Output the (X, Y) coordinate of the center of the cell containing the given text.  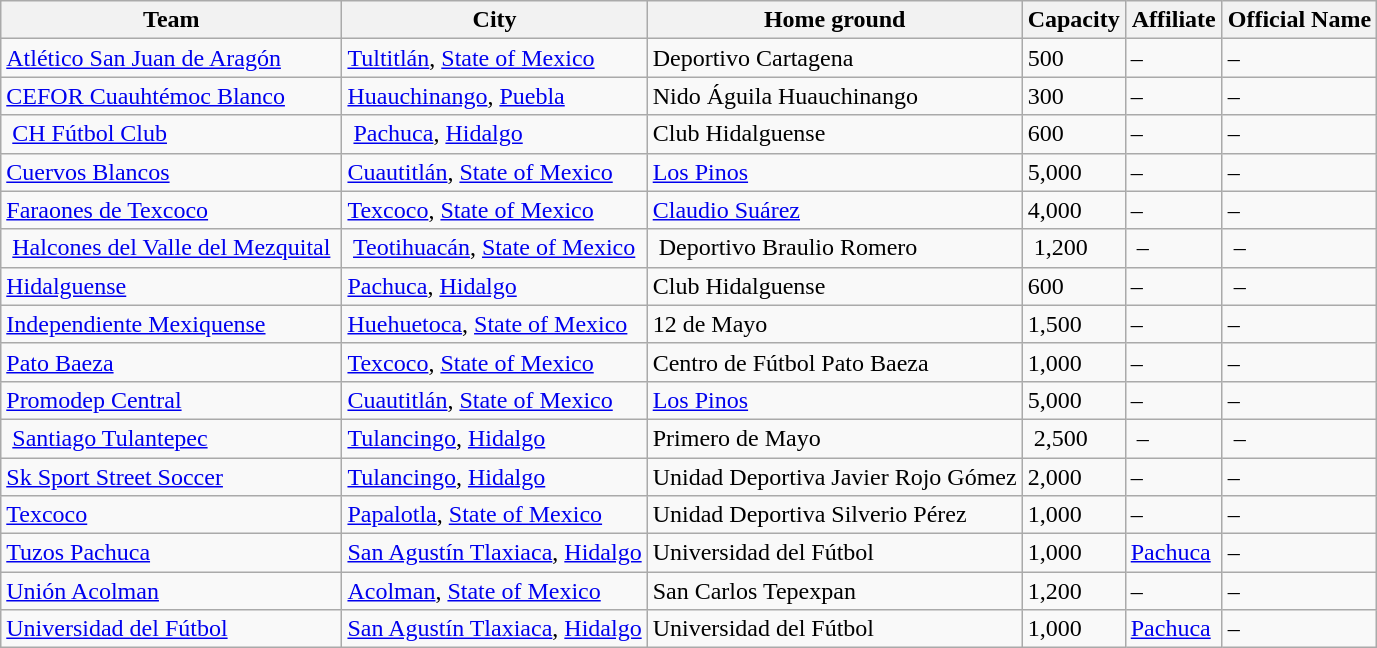
Official Name (1299, 20)
Halcones del Valle del Mezquital (172, 248)
Teotihuacán, State of Mexico (494, 248)
Hidalguense (172, 286)
Pato Baeza (172, 362)
Capacity (1074, 20)
Claudio Suárez (834, 210)
Huauchinango, Puebla (494, 96)
Affiliate (1174, 20)
12 de Mayo (834, 324)
Papalotla, State of Mexico (494, 515)
Huehuetoca, State of Mexico (494, 324)
CEFOR Cuauhtémoc Blanco (172, 96)
Home ground (834, 20)
Nido Águila Huauchinango (834, 96)
Deportivo Cartagena (834, 58)
Deportivo Braulio Romero (834, 248)
2,500 (1074, 438)
Independiente Mexiquense (172, 324)
Santiago Tulantepec (172, 438)
Tultitlán, State of Mexico (494, 58)
1,500 (1074, 324)
Atlético San Juan de Aragón (172, 58)
Sk Sport Street Soccer (172, 477)
Texcoco (172, 515)
Centro de Fútbol Pato Baeza (834, 362)
Cuervos Blancos (172, 172)
Unión Acolman (172, 591)
Team (172, 20)
City (494, 20)
Primero de Mayo (834, 438)
2,000 (1074, 477)
300 (1074, 96)
Unidad Deportiva Silverio Pérez (834, 515)
Faraones de Texcoco (172, 210)
500 (1074, 58)
Unidad Deportiva Javier Rojo Gómez (834, 477)
4,000 (1074, 210)
Tuzos Pachuca (172, 553)
San Carlos Tepexpan (834, 591)
Acolman, State of Mexico (494, 591)
CH Fútbol Club (172, 134)
Promodep Central (172, 400)
